Determine the [X, Y] coordinate at the center of the cell enclosing the given text.  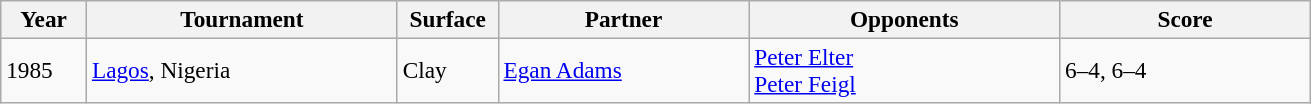
Surface [448, 19]
Score [1186, 19]
Lagos, Nigeria [242, 70]
Opponents [904, 19]
Year [44, 19]
Partner [624, 19]
6–4, 6–4 [1186, 70]
Peter Elter Peter Feigl [904, 70]
1985 [44, 70]
Tournament [242, 19]
Egan Adams [624, 70]
Clay [448, 70]
